Search for the cell housing the specified text and yield its [X, Y] center coordinate. 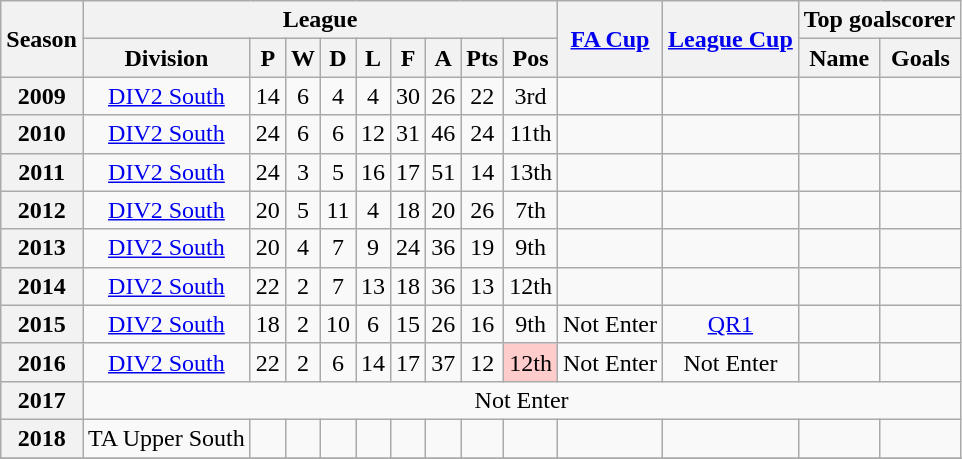
2010 [42, 134]
Season [42, 39]
10 [338, 324]
League [320, 20]
L [374, 58]
F [408, 58]
2013 [42, 248]
Top goalscorer [879, 20]
2011 [42, 172]
2012 [42, 210]
QR1 [731, 324]
31 [408, 134]
7th [531, 210]
D [338, 58]
11 [338, 210]
P [268, 58]
9 [374, 248]
2014 [42, 286]
FA Cup [610, 39]
30 [408, 96]
Name [839, 58]
Division [166, 58]
15 [408, 324]
19 [482, 248]
2017 [42, 400]
3 [302, 172]
11th [531, 134]
League Cup [731, 39]
13th [531, 172]
2009 [42, 96]
2015 [42, 324]
W [302, 58]
51 [444, 172]
46 [444, 134]
Goals [920, 58]
Pos [531, 58]
3rd [531, 96]
A [444, 58]
2016 [42, 362]
2018 [42, 438]
Pts [482, 58]
37 [444, 362]
TA Upper South [166, 438]
